Return the [X, Y] coordinate for the center point of the cell that contains the specified text.  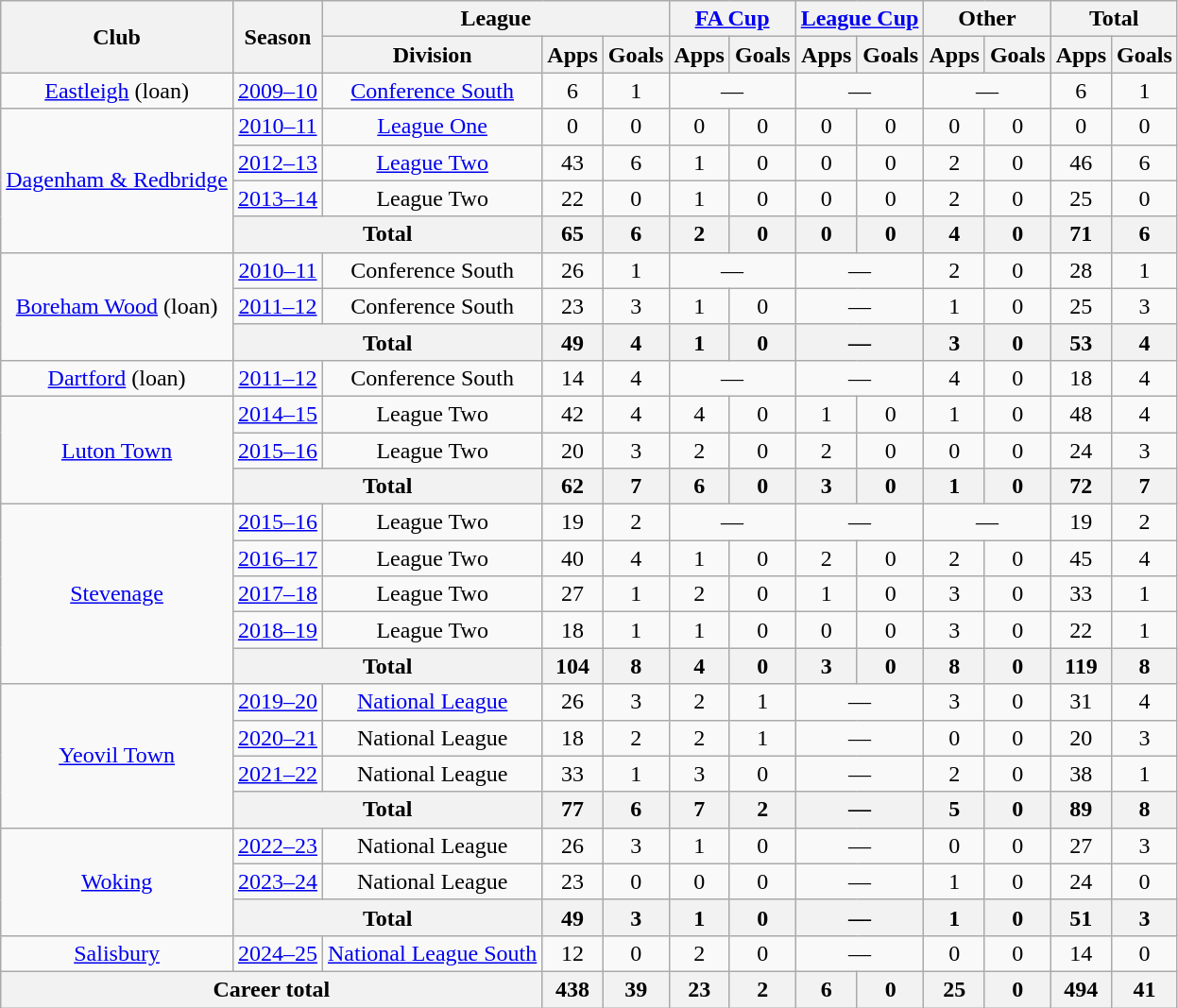
104 [572, 666]
62 [572, 487]
Luton Town [117, 450]
77 [572, 810]
438 [572, 989]
71 [1081, 234]
Dartford (loan) [117, 378]
2020–21 [278, 738]
2014–15 [278, 414]
2012–13 [278, 162]
119 [1081, 666]
2019–20 [278, 702]
40 [572, 558]
Stevenage [117, 594]
2021–22 [278, 774]
53 [1081, 342]
Career total [272, 989]
12 [572, 953]
2017–18 [278, 594]
494 [1081, 989]
2013–14 [278, 198]
2018–19 [278, 630]
41 [1145, 989]
Eastleigh (loan) [117, 91]
51 [1081, 917]
Club [117, 37]
League [495, 19]
39 [636, 989]
48 [1081, 414]
2023–24 [278, 881]
2009–10 [278, 91]
FA Cup [732, 19]
National League South [432, 953]
65 [572, 234]
43 [572, 162]
31 [1081, 702]
2016–17 [278, 558]
28 [1081, 270]
Season [278, 37]
Salisbury [117, 953]
46 [1081, 162]
45 [1081, 558]
2024–25 [278, 953]
Woking [117, 881]
League Cup [860, 19]
Dagenham & Redbridge [117, 180]
Yeovil Town [117, 756]
42 [572, 414]
Division [432, 55]
2022–23 [278, 846]
Other [987, 19]
Boreham Wood (loan) [117, 306]
89 [1081, 810]
72 [1081, 487]
League One [432, 127]
38 [1081, 774]
5 [954, 810]
